Determine the (X, Y) coordinate at the center of the cell enclosing the given text.  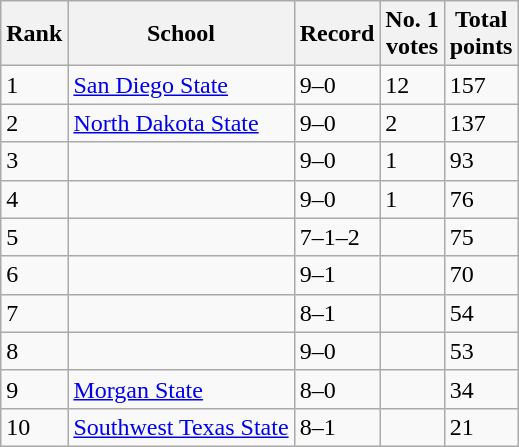
Rank (34, 34)
76 (481, 199)
School (181, 34)
8–0 (337, 389)
4 (34, 199)
34 (481, 389)
No. 1votes (412, 34)
7–1–2 (337, 237)
Record (337, 34)
Morgan State (181, 389)
54 (481, 313)
9 (34, 389)
7 (34, 313)
San Diego State (181, 85)
9–1 (337, 275)
21 (481, 427)
53 (481, 351)
8 (34, 351)
12 (412, 85)
10 (34, 427)
137 (481, 123)
70 (481, 275)
North Dakota State (181, 123)
75 (481, 237)
5 (34, 237)
Totalpoints (481, 34)
6 (34, 275)
157 (481, 85)
93 (481, 161)
Southwest Texas State (181, 427)
3 (34, 161)
